Find where the given text appears and provide that cell's center as (x, y) coordinate. 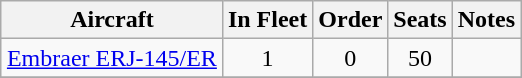
Embraer ERJ-145/ER (112, 58)
In Fleet (267, 20)
1 (267, 58)
Order (350, 20)
Seats (420, 20)
Aircraft (112, 20)
50 (420, 58)
0 (350, 58)
Notes (486, 20)
